From the cell containing the given text, extract its center point as (X, Y) coordinate. 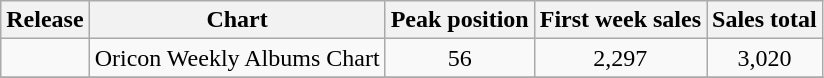
Chart (237, 20)
Oricon Weekly Albums Chart (237, 58)
Release (45, 20)
Sales total (765, 20)
Peak position (460, 20)
3,020 (765, 58)
First week sales (620, 20)
2,297 (620, 58)
56 (460, 58)
